Scan for the cell matching the given text and deliver its (x, y) coordinate at center. 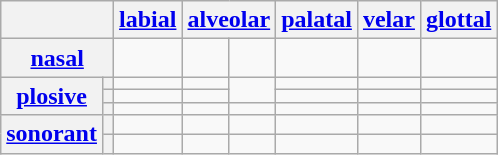
labial (148, 20)
plosive (52, 96)
velar (388, 20)
sonorant (52, 134)
alveolar (229, 20)
glottal (458, 20)
palatal (317, 20)
nasal (58, 58)
